Return [X, Y] of the center of cell containing provided text 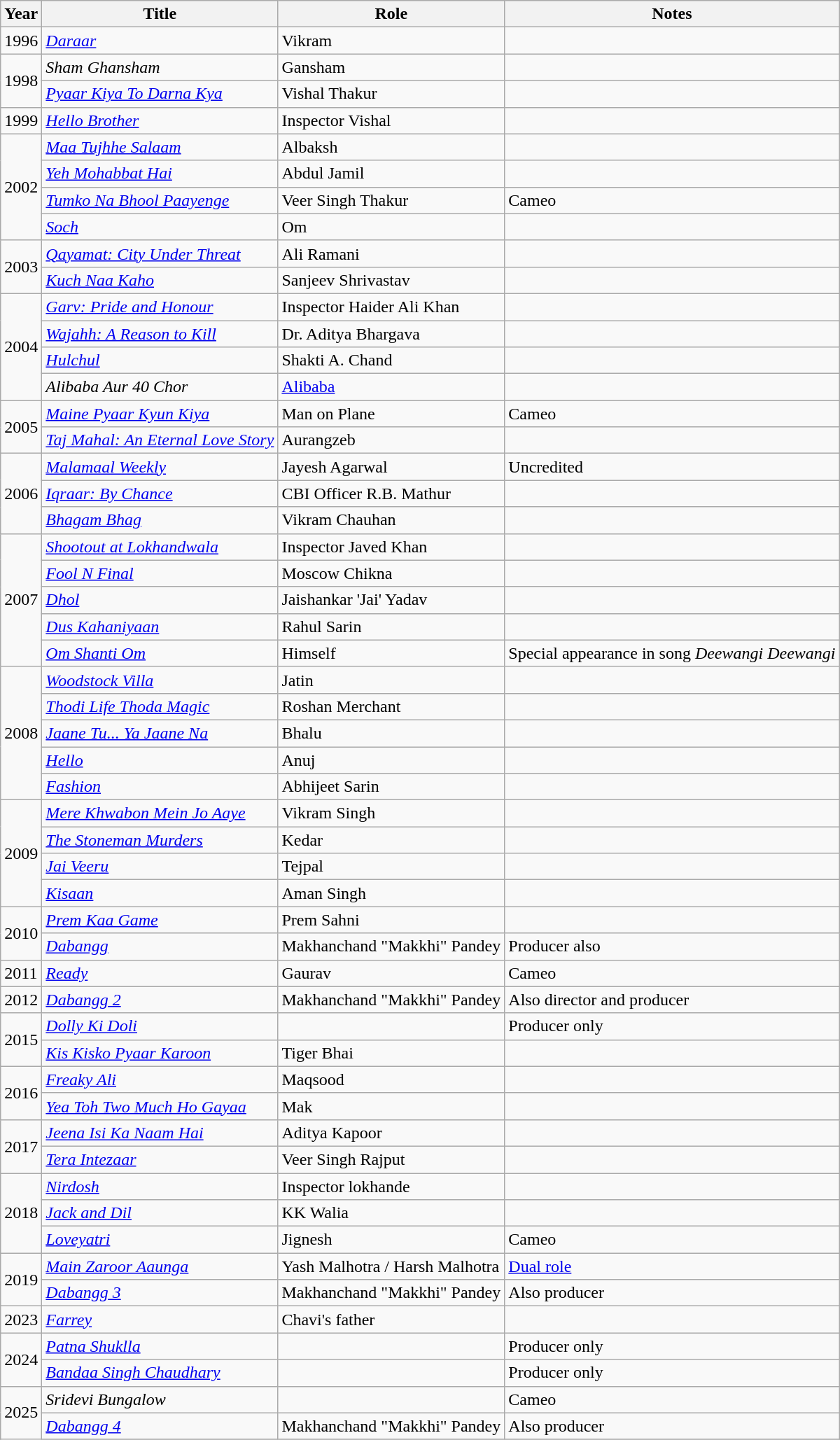
2008 [21, 733]
1996 [21, 41]
Gansham [391, 67]
KK Walia [391, 1213]
Prem Sahni [391, 920]
Dabangg 3 [160, 1293]
2007 [21, 600]
Chavi's father [391, 1320]
Yeh Mohabbat Hai [160, 174]
Garv: Pride and Honour [160, 307]
Abdul Jamil [391, 174]
Sridevi Bungalow [160, 1399]
Pyaar Kiya To Darna Kya [160, 94]
Kisaan [160, 893]
Patna Shuklla [160, 1346]
Title [160, 14]
2018 [21, 1213]
CBI Officer R.B. Mathur [391, 494]
Farrey [160, 1320]
Veer Singh Rajput [391, 1159]
2003 [21, 267]
Aman Singh [391, 893]
Inspector Vishal [391, 120]
2025 [21, 1413]
Alibaba Aur 40 Chor [160, 387]
Soch [160, 227]
Bhagam Bhag [160, 520]
Role [391, 14]
Ready [160, 973]
Dabangg 4 [160, 1426]
1999 [21, 120]
2010 [21, 933]
Dabangg [160, 946]
Jayesh Agarwal [391, 467]
Dabangg 2 [160, 1000]
2012 [21, 1000]
Yea Toh Two Much Ho Gayaa [160, 1106]
Gaurav [391, 973]
Sanjeev Shrivastav [391, 280]
Hulchul [160, 361]
Rahul Sarin [391, 627]
Loveyatri [160, 1240]
Om Shanti Om [160, 653]
Jeena Isi Ka Naam Hai [160, 1133]
Jai Veeru [160, 867]
Uncredited [672, 467]
Mak [391, 1106]
Ali Ramani [391, 253]
Veer Singh Thakur [391, 200]
Sham Ghansham [160, 67]
Producer also [672, 946]
Wajahh: A Reason to Kill [160, 334]
Inspector Haider Ali Khan [391, 307]
Inspector Javed Khan [391, 547]
Maa Tujhhe Salaam [160, 147]
Dr. Aditya Bhargava [391, 334]
Taj Mahal: An Eternal Love Story [160, 440]
Om [391, 227]
Iqraar: By Chance [160, 494]
2015 [21, 1040]
Mere Khwabon Mein Jo Aaye [160, 813]
Tumko Na Bhool Paayenge [160, 200]
Anuj [391, 760]
Vikram Singh [391, 813]
Roshan Merchant [391, 706]
Kuch Naa Kaho [160, 280]
Shootout at Lokhandwala [160, 547]
Fashion [160, 787]
Freaky Ali [160, 1079]
Nirdosh [160, 1187]
Aurangzeb [391, 440]
Dolly Ki Doli [160, 1026]
2023 [21, 1320]
2024 [21, 1359]
2017 [21, 1146]
Shakti A. Chand [391, 361]
Himself [391, 653]
2011 [21, 973]
Special appearance in song Deewangi Deewangi [672, 653]
1998 [21, 81]
Abhijeet Sarin [391, 787]
Dhol [160, 600]
Notes [672, 14]
2016 [21, 1093]
2004 [21, 347]
Fool N Final [160, 573]
The Stoneman Murders [160, 840]
Maine Pyaar Kyun Kiya [160, 414]
Tejpal [391, 867]
Main Zaroor Aaunga [160, 1266]
2006 [21, 494]
Jack and Dil [160, 1213]
Also director and producer [672, 1000]
Woodstock Villa [160, 680]
Thodi Life Thoda Magic [160, 706]
Prem Kaa Game [160, 920]
Hello Brother [160, 120]
Tiger Bhai [391, 1053]
Kedar [391, 840]
Qayamat: City Under Threat [160, 253]
Inspector lokhande [391, 1187]
Kis Kisko Pyaar Karoon [160, 1053]
2005 [21, 427]
2019 [21, 1280]
Vikram Chauhan [391, 520]
Hello [160, 760]
Vikram [391, 41]
Jaishankar 'Jai' Yadav [391, 600]
Albaksh [391, 147]
Dual role [672, 1266]
Year [21, 14]
Daraar [160, 41]
Alibaba [391, 387]
Aditya Kapoor [391, 1133]
Jaane Tu... Ya Jaane Na [160, 733]
Bandaa Singh Chaudhary [160, 1373]
Jignesh [391, 1240]
2002 [21, 187]
Moscow Chikna [391, 573]
Tera Intezaar [160, 1159]
Bhalu [391, 733]
Maqsood [391, 1079]
Jatin [391, 680]
Man on Plane [391, 414]
2009 [21, 853]
Yash Malhotra / Harsh Malhotra [391, 1266]
Vishal Thakur [391, 94]
Malamaal Weekly [160, 467]
Dus Kahaniyaan [160, 627]
